Extract the [X, Y] coordinate from the center of the cell holding the provided text.  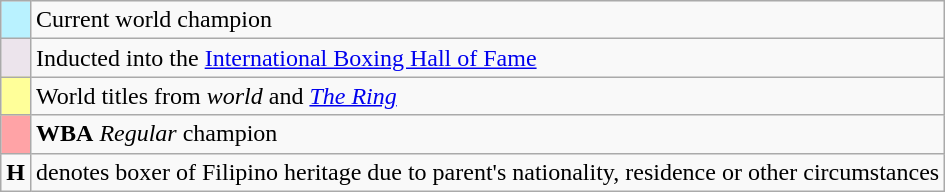
Current world champion [487, 20]
WBA Regular champion [487, 134]
Inducted into the International Boxing Hall of Fame [487, 58]
H [16, 172]
World titles from world and The Ring [487, 96]
denotes boxer of Filipino heritage due to parent's nationality, residence or other circumstances [487, 172]
